Return (x, y) of the center of cell containing provided text 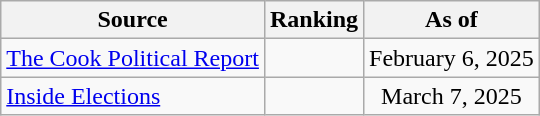
Source (133, 20)
February 6, 2025 (452, 58)
Ranking (314, 20)
The Cook Political Report (133, 58)
Inside Elections (133, 96)
March 7, 2025 (452, 96)
As of (452, 20)
